Scan for the cell matching the given text and deliver its [X, Y] coordinate at center. 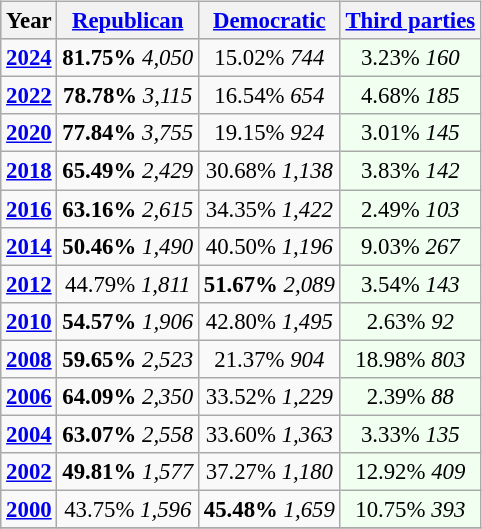
2010 [29, 321]
4.68% 185 [410, 96]
51.67% 2,089 [270, 284]
2006 [29, 396]
3.01% 145 [410, 133]
37.27% 1,180 [270, 472]
63.16% 2,615 [128, 209]
2002 [29, 472]
77.84% 3,755 [128, 133]
65.49% 2,429 [128, 171]
33.52% 1,229 [270, 396]
42.80% 1,495 [270, 321]
81.75% 4,050 [128, 58]
16.54% 654 [270, 96]
2.39% 88 [410, 396]
3.83% 142 [410, 171]
2014 [29, 246]
2022 [29, 96]
2016 [29, 209]
Third parties [410, 21]
10.75% 393 [410, 509]
78.78% 3,115 [128, 96]
33.60% 1,363 [270, 434]
Year [29, 21]
Republican [128, 21]
2.49% 103 [410, 209]
50.46% 1,490 [128, 246]
2000 [29, 509]
Democratic [270, 21]
49.81% 1,577 [128, 472]
45.48% 1,659 [270, 509]
2008 [29, 359]
3.23% 160 [410, 58]
63.07% 2,558 [128, 434]
18.98% 803 [410, 359]
44.79% 1,811 [128, 284]
2012 [29, 284]
3.33% 135 [410, 434]
2024 [29, 58]
12.92% 409 [410, 472]
2018 [29, 171]
2004 [29, 434]
21.37% 904 [270, 359]
34.35% 1,422 [270, 209]
64.09% 2,350 [128, 396]
2020 [29, 133]
30.68% 1,138 [270, 171]
43.75% 1,596 [128, 509]
3.54% 143 [410, 284]
54.57% 1,906 [128, 321]
9.03% 267 [410, 246]
40.50% 1,196 [270, 246]
15.02% 744 [270, 58]
2.63% 92 [410, 321]
19.15% 924 [270, 133]
59.65% 2,523 [128, 359]
